Find where the given text appears and provide that cell's center as [x, y] coordinate. 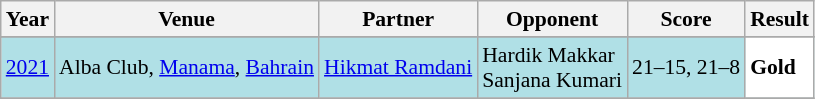
Venue [186, 19]
Hardik Makkar Sanjana Kumari [552, 68]
Opponent [552, 19]
2021 [28, 68]
Hikmat Ramdani [398, 68]
Score [686, 19]
Result [780, 19]
21–15, 21–8 [686, 68]
Year [28, 19]
Gold [780, 68]
Partner [398, 19]
Alba Club, Manama, Bahrain [186, 68]
